Extract the [x, y] coordinate from the center of the cell holding the provided text.  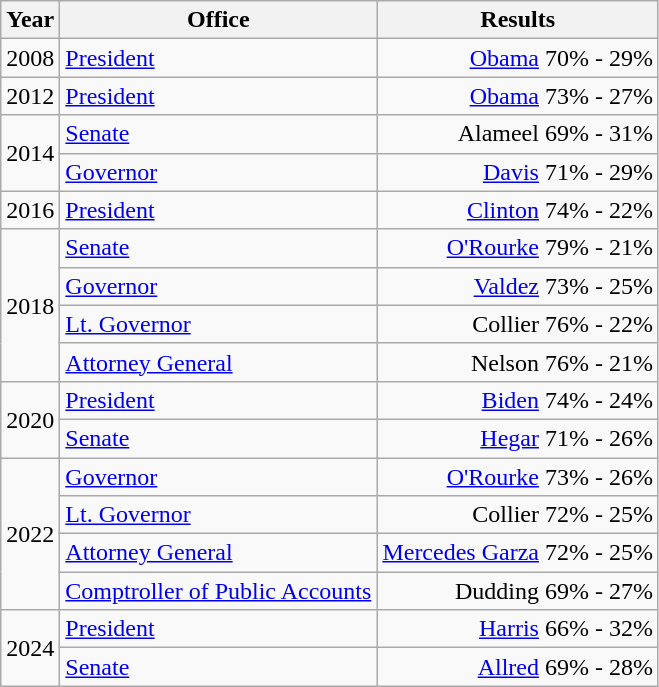
Results [518, 20]
Hegar 71% - 26% [518, 438]
Nelson 76% - 21% [518, 362]
2022 [30, 534]
2020 [30, 419]
Year [30, 20]
Davis 71% - 29% [518, 172]
Alameel 69% - 31% [518, 134]
O'Rourke 73% - 26% [518, 477]
Biden 74% - 24% [518, 400]
Dudding 69% - 27% [518, 591]
Obama 73% - 27% [518, 96]
Office [218, 20]
Collier 72% - 25% [518, 515]
Collier 76% - 22% [518, 324]
Valdez 73% - 25% [518, 286]
Allred 69% - 28% [518, 667]
2024 [30, 648]
Clinton 74% - 22% [518, 210]
Mercedes Garza 72% - 25% [518, 553]
2014 [30, 153]
2018 [30, 305]
2016 [30, 210]
2012 [30, 96]
Harris 66% - 32% [518, 629]
Obama 70% - 29% [518, 58]
Comptroller of Public Accounts [218, 591]
2008 [30, 58]
O'Rourke 79% - 21% [518, 248]
